Capture the cell that displays the provided text and extract its (x, y) central coordinate. 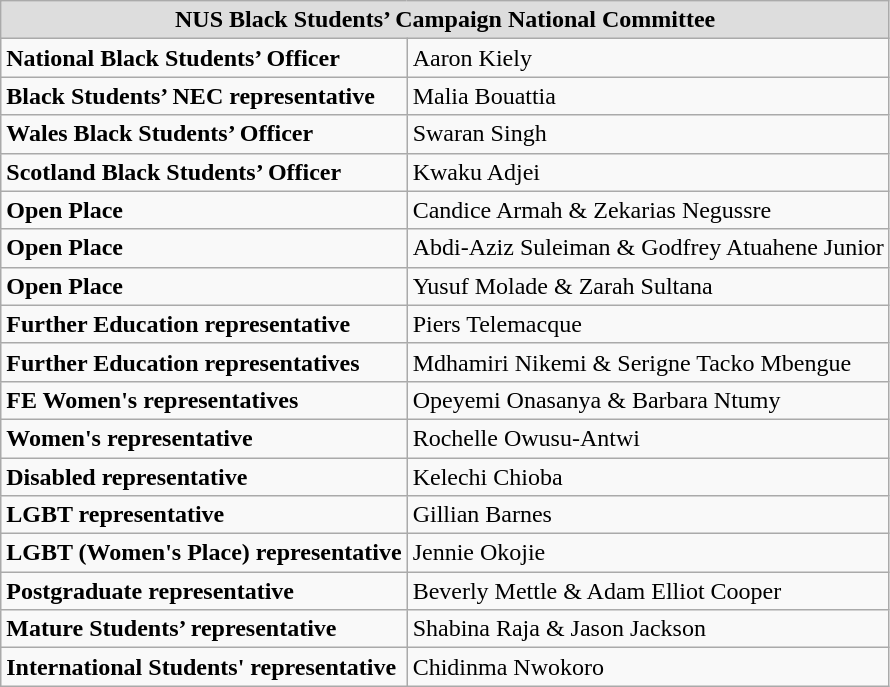
Chidinma Nwokoro (648, 667)
Kwaku Adjei (648, 172)
FE Women's representatives (204, 400)
Postgraduate representative (204, 591)
Further Education representative (204, 324)
LGBT representative (204, 515)
Jennie Okojie (648, 553)
Further Education representatives (204, 362)
Mdhamiri Nikemi & Serigne Tacko Mbengue (648, 362)
Rochelle Owusu-Antwi (648, 438)
Shabina Raja & Jason Jackson (648, 629)
Yusuf Molade & Zarah Sultana (648, 286)
International Students' representative (204, 667)
Women's representative (204, 438)
Candice Armah & Zekarias Negussre (648, 210)
Malia Bouattia (648, 96)
Kelechi Chioba (648, 477)
Opeyemi Onasanya & Barbara Ntumy (648, 400)
Disabled representative (204, 477)
Abdi-Aziz Suleiman & Godfrey Atuahene Junior (648, 248)
Aaron Kiely (648, 58)
Scotland Black Students’ Officer (204, 172)
Mature Students’ representative (204, 629)
Swaran Singh (648, 134)
Gillian Barnes (648, 515)
Black Students’ NEC representative (204, 96)
Wales Black Students’ Officer (204, 134)
Piers Telemacque (648, 324)
Beverly Mettle & Adam Elliot Cooper (648, 591)
National Black Students’ Officer (204, 58)
LGBT (Women's Place) representative (204, 553)
NUS Black Students’ Campaign National Committee (446, 20)
